Search for the cell housing the specified text and yield its [x, y] center coordinate. 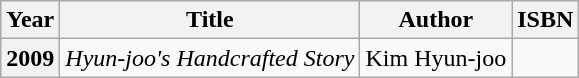
Hyun-joo's Handcrafted Story [210, 58]
Title [210, 20]
ISBN [546, 20]
Kim Hyun-joo [436, 58]
2009 [30, 58]
Year [30, 20]
Author [436, 20]
